Extract the [X, Y] coordinate from the center of the cell holding the provided text.  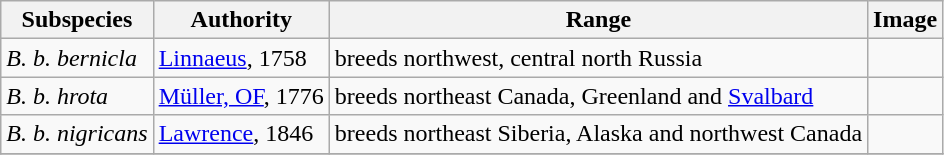
Image [906, 20]
B. b. bernicla [77, 58]
Range [598, 20]
Müller, OF, 1776 [241, 96]
breeds northeast Siberia, Alaska and northwest Canada [598, 134]
Authority [241, 20]
B. b. hrota [77, 96]
breeds northeast Canada, Greenland and Svalbard [598, 96]
Lawrence, 1846 [241, 134]
Linnaeus, 1758 [241, 58]
Subspecies [77, 20]
B. b. nigricans [77, 134]
breeds northwest, central north Russia [598, 58]
